Locate the cell with the specified text and output its [X, Y] center coordinate. 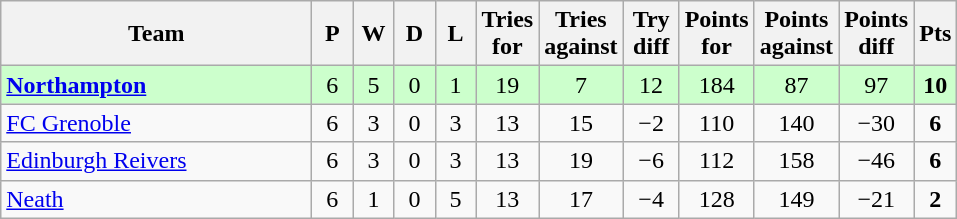
87 [796, 85]
Northampton [156, 85]
P [332, 34]
97 [876, 85]
110 [716, 123]
Tries for [508, 34]
−21 [876, 199]
L [456, 34]
112 [716, 161]
12 [651, 85]
−4 [651, 199]
7 [581, 85]
184 [716, 85]
Pts [936, 34]
−46 [876, 161]
Points for [716, 34]
149 [796, 199]
Try diff [651, 34]
D [414, 34]
Edinburgh Reivers [156, 161]
Points diff [876, 34]
−6 [651, 161]
10 [936, 85]
Team [156, 34]
FC Grenoble [156, 123]
Points against [796, 34]
17 [581, 199]
15 [581, 123]
−30 [876, 123]
158 [796, 161]
128 [716, 199]
2 [936, 199]
W [374, 34]
Tries against [581, 34]
140 [796, 123]
Neath [156, 199]
−2 [651, 123]
